Search for the cell housing the specified text and yield its (x, y) center coordinate. 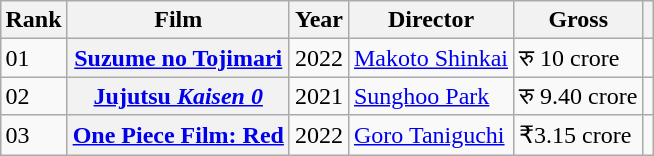
Jujutsu Kaisen 0 (178, 96)
रु 9.40 crore (578, 96)
₹3.15 crore (578, 135)
रु 10 crore (578, 58)
01 (34, 58)
Goro Taniguchi (430, 135)
One Piece Film: Red (178, 135)
Year (318, 20)
02 (34, 96)
03 (34, 135)
Suzume no Tojimari (178, 58)
Gross (578, 20)
2021 (318, 96)
Director (430, 20)
Makoto Shinkai (430, 58)
Film (178, 20)
Sunghoo Park (430, 96)
Rank (34, 20)
